Return the (X, Y) coordinate for the center point of the cell that contains the specified text.  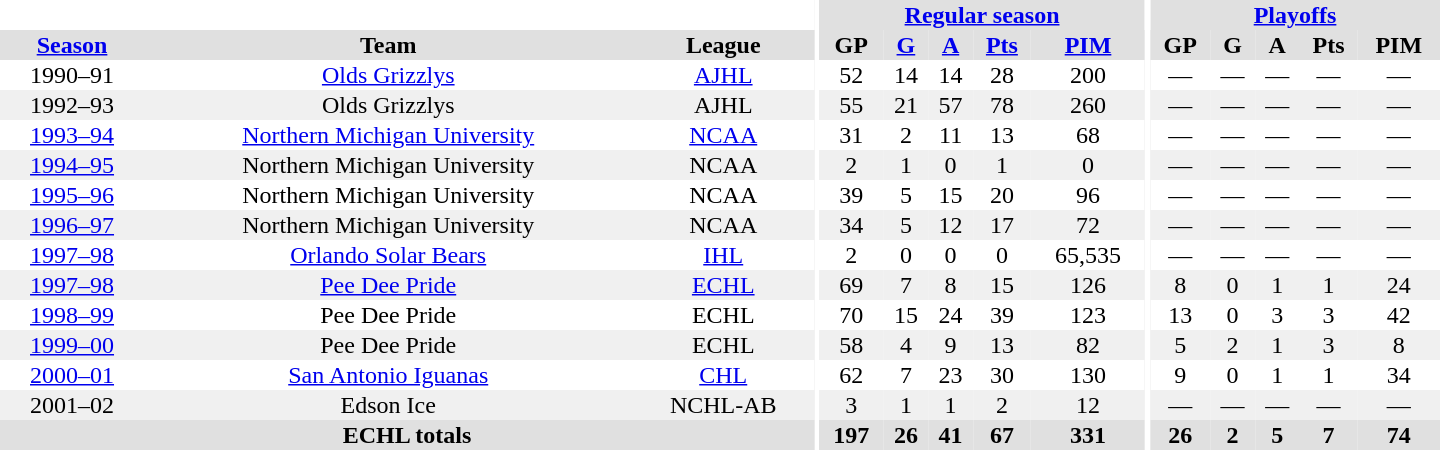
42 (1399, 315)
IHL (723, 255)
62 (852, 375)
67 (1002, 435)
Team (388, 45)
41 (950, 435)
78 (1002, 105)
1999–00 (72, 345)
1995–96 (72, 195)
Regular season (982, 15)
21 (906, 105)
23 (950, 375)
31 (852, 135)
130 (1088, 375)
1996–97 (72, 225)
260 (1088, 105)
2001–02 (72, 405)
331 (1088, 435)
68 (1088, 135)
28 (1002, 75)
Season (72, 45)
70 (852, 315)
74 (1399, 435)
League (723, 45)
72 (1088, 225)
69 (852, 285)
1993–94 (72, 135)
200 (1088, 75)
65,535 (1088, 255)
1994–95 (72, 165)
Orlando Solar Bears (388, 255)
2000–01 (72, 375)
20 (1002, 195)
Playoffs (1295, 15)
1992–93 (72, 105)
ECHL totals (407, 435)
52 (852, 75)
126 (1088, 285)
58 (852, 345)
55 (852, 105)
4 (906, 345)
NCHL-AB (723, 405)
17 (1002, 225)
1998–99 (72, 315)
123 (1088, 315)
197 (852, 435)
96 (1088, 195)
San Antonio Iguanas (388, 375)
11 (950, 135)
CHL (723, 375)
Edson Ice (388, 405)
82 (1088, 345)
1990–91 (72, 75)
30 (1002, 375)
57 (950, 105)
